Capture the cell that displays the provided text and extract its (x, y) central coordinate. 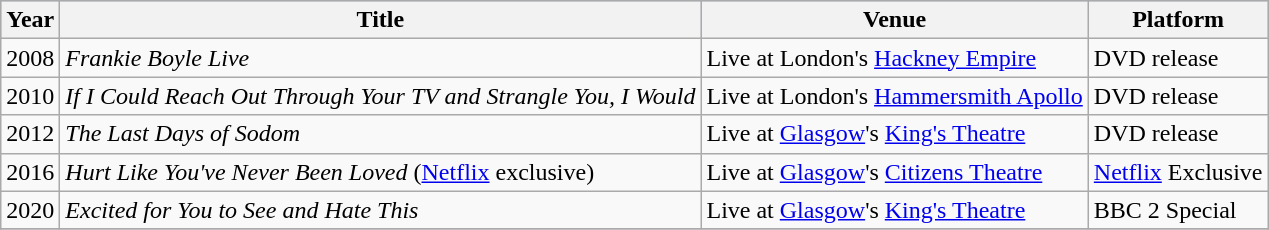
Hurt Like You've Never Been Loved (Netflix exclusive) (380, 172)
Live at Glasgow's Citizens Theatre (894, 172)
Excited for You to See and Hate This (380, 210)
Title (380, 20)
Live at London's Hammersmith Apollo (894, 96)
BBC 2 Special (1178, 210)
Live at London's Hackney Empire (894, 58)
2016 (30, 172)
If I Could Reach Out Through Your TV and Strangle You, I Would (380, 96)
Frankie Boyle Live (380, 58)
The Last Days of Sodom (380, 134)
2020 (30, 210)
Platform (1178, 20)
Netflix Exclusive (1178, 172)
2008 (30, 58)
Venue (894, 20)
2012 (30, 134)
Year (30, 20)
2010 (30, 96)
